Identify which cell holds the provided text, then report its [X, Y] central coordinate. 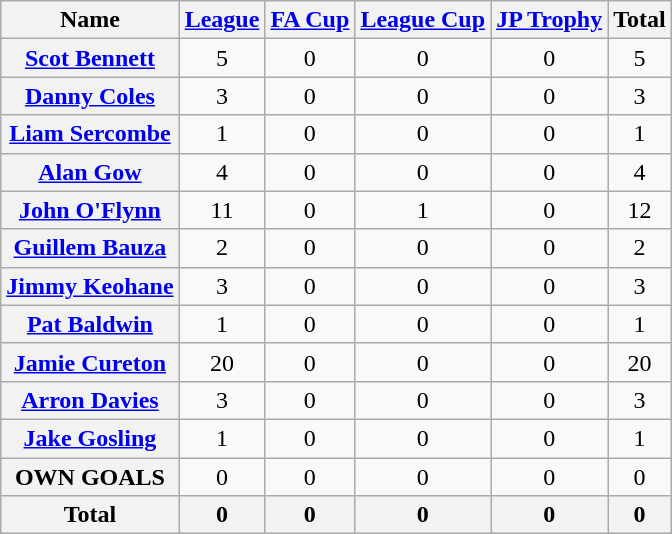
12 [640, 210]
Danny Coles [90, 96]
Pat Baldwin [90, 324]
11 [222, 210]
Jake Gosling [90, 438]
Jamie Cureton [90, 362]
OWN GOALS [90, 477]
League Cup [423, 20]
John O'Flynn [90, 210]
Scot Bennett [90, 58]
Arron Davies [90, 400]
FA Cup [310, 20]
Guillem Bauza [90, 248]
JP Trophy [550, 20]
Liam Sercombe [90, 134]
Alan Gow [90, 172]
League [222, 20]
Jimmy Keohane [90, 286]
Name [90, 20]
